Scan for the cell matching the given text and deliver its [X, Y] coordinate at center. 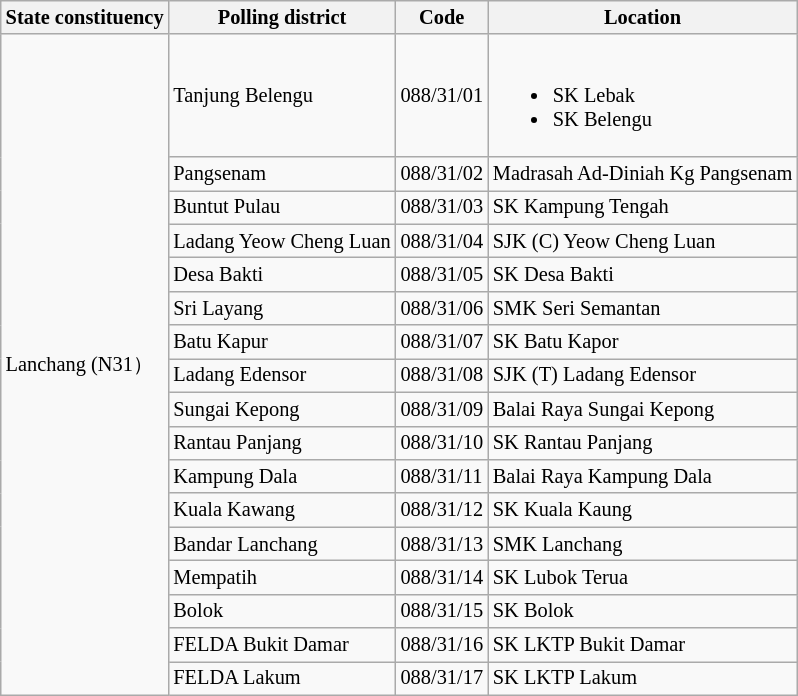
088/31/09 [442, 409]
Code [442, 17]
088/31/02 [442, 173]
Kampung Dala [282, 476]
SK LKTP Bukit Damar [642, 645]
SJK (C) Yeow Cheng Luan [642, 241]
SK Rantau Panjang [642, 443]
Lanchang (N31） [85, 364]
088/31/03 [442, 207]
Kuala Kawang [282, 510]
SMK Seri Semantan [642, 308]
SK Kampung Tengah [642, 207]
SK Desa Bakti [642, 274]
FELDA Bukit Damar [282, 645]
SK Bolok [642, 611]
088/31/05 [442, 274]
088/31/08 [442, 375]
088/31/12 [442, 510]
SK LKTP Lakum [642, 678]
Ladang Yeow Cheng Luan [282, 241]
Location [642, 17]
Sri Layang [282, 308]
088/31/17 [442, 678]
088/31/04 [442, 241]
088/31/06 [442, 308]
Balai Raya Kampung Dala [642, 476]
Pangsenam [282, 173]
Tanjung Belengu [282, 95]
SK Batu Kapor [642, 342]
088/31/14 [442, 577]
SK Lubok Terua [642, 577]
FELDA Lakum [282, 678]
088/31/15 [442, 611]
SK LebakSK Belengu [642, 95]
088/31/07 [442, 342]
Sungai Kepong [282, 409]
Buntut Pulau [282, 207]
Batu Kapur [282, 342]
Desa Bakti [282, 274]
State constituency [85, 17]
Bolok [282, 611]
088/31/16 [442, 645]
Rantau Panjang [282, 443]
Madrasah Ad-Diniah Kg Pangsenam [642, 173]
SK Kuala Kaung [642, 510]
088/31/11 [442, 476]
Mempatih [282, 577]
Balai Raya Sungai Kepong [642, 409]
088/31/10 [442, 443]
SMK Lanchang [642, 544]
Bandar Lanchang [282, 544]
Ladang Edensor [282, 375]
088/31/01 [442, 95]
088/31/13 [442, 544]
Polling district [282, 17]
SJK (T) Ladang Edensor [642, 375]
